Extract the [X, Y] coordinate from the center of the cell holding the provided text.  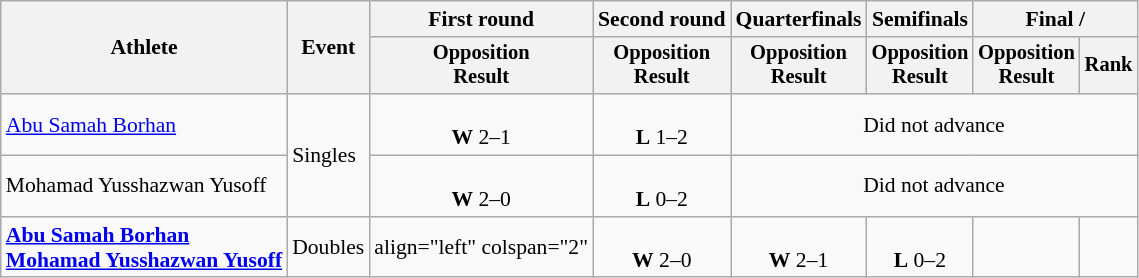
L 1–2 [662, 124]
Abu Samah Borhan [144, 124]
Quarterfinals [799, 19]
Event [328, 48]
Doubles [328, 248]
Rank [1109, 66]
Singles [328, 155]
Semifinals [920, 19]
align="left" colspan="2" [481, 248]
First round [481, 19]
Abu Samah BorhanMohamad Yusshazwan Yusoff [144, 248]
Final / [1055, 19]
Second round [662, 19]
Athlete [144, 48]
Mohamad Yusshazwan Yusoff [144, 186]
